For the text-containing cell, return its midpoint in [X, Y] coordinate format. 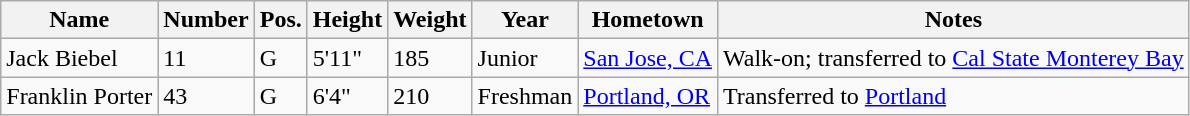
Portland, OR [648, 96]
6'4" [347, 96]
Franklin Porter [80, 96]
Hometown [648, 20]
43 [206, 96]
5'11" [347, 58]
185 [430, 58]
Transferred to Portland [954, 96]
Height [347, 20]
Junior [525, 58]
Name [80, 20]
San Jose, CA [648, 58]
Freshman [525, 96]
Year [525, 20]
11 [206, 58]
Notes [954, 20]
Walk-on; transferred to Cal State Monterey Bay [954, 58]
210 [430, 96]
Jack Biebel [80, 58]
Weight [430, 20]
Pos. [280, 20]
Number [206, 20]
